Extract the [X, Y] coordinate from the center of the cell holding the provided text.  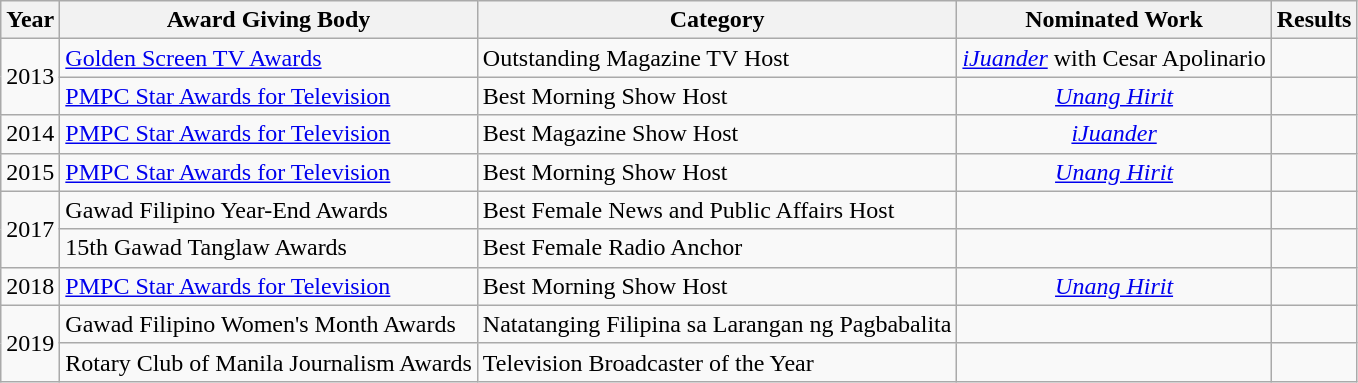
Award Giving Body [268, 20]
Category [717, 20]
Best Female Radio Anchor [717, 248]
2013 [30, 77]
Outstanding Magazine TV Host [717, 58]
Year [30, 20]
Best Female News and Public Affairs Host [717, 210]
2015 [30, 172]
2017 [30, 229]
Rotary Club of Manila Journalism Awards [268, 362]
Nominated Work [1114, 20]
Television Broadcaster of the Year [717, 362]
Golden Screen TV Awards [268, 58]
15th Gawad Tanglaw Awards [268, 248]
2014 [30, 134]
iJuander with Cesar Apolinario [1114, 58]
Gawad Filipino Year-End Awards [268, 210]
Natatanging Filipina sa Larangan ng Pagbabalita [717, 324]
Best Magazine Show Host [717, 134]
2019 [30, 343]
iJuander [1114, 134]
Results [1314, 20]
2018 [30, 286]
Gawad Filipino Women's Month Awards [268, 324]
